Pinpoint the cell where the given text exists, returning its (X, Y) midpoint coordinate. 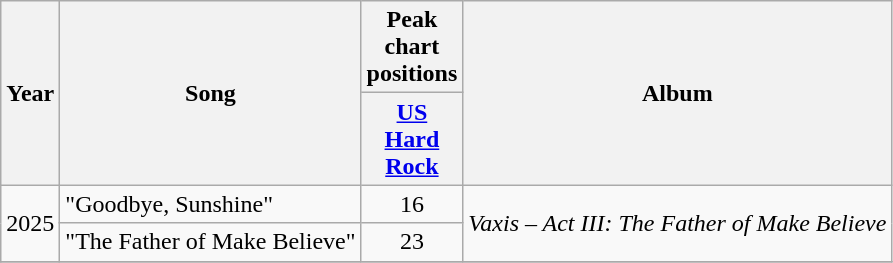
USHardRock (412, 139)
Song (210, 93)
Year (30, 93)
2025 (30, 223)
Peak chart positions (412, 47)
23 (412, 242)
"The Father of Make Believe" (210, 242)
"Goodbye, Sunshine" (210, 204)
Vaxis – Act III: The Father of Make Believe (678, 223)
16 (412, 204)
Album (678, 93)
